From the cell containing the given text, extract its center point as [x, y] coordinate. 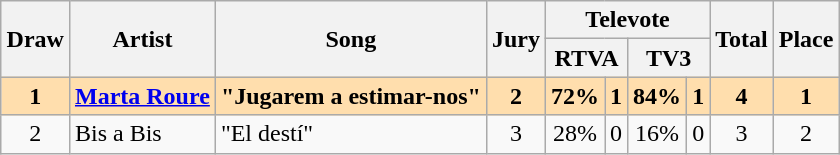
Place [806, 39]
4 [742, 96]
Total [742, 39]
Marta Roure [142, 96]
Televote [627, 20]
16% [658, 134]
RTVA [586, 58]
Bis a Bis [142, 134]
TV3 [669, 58]
72% [574, 96]
Jury [516, 39]
"Jugarem a estimar-nos" [350, 96]
28% [574, 134]
Artist [142, 39]
Song [350, 39]
Draw [35, 39]
84% [658, 96]
"El destí" [350, 134]
